From the cell containing the given text, extract its center point as [x, y] coordinate. 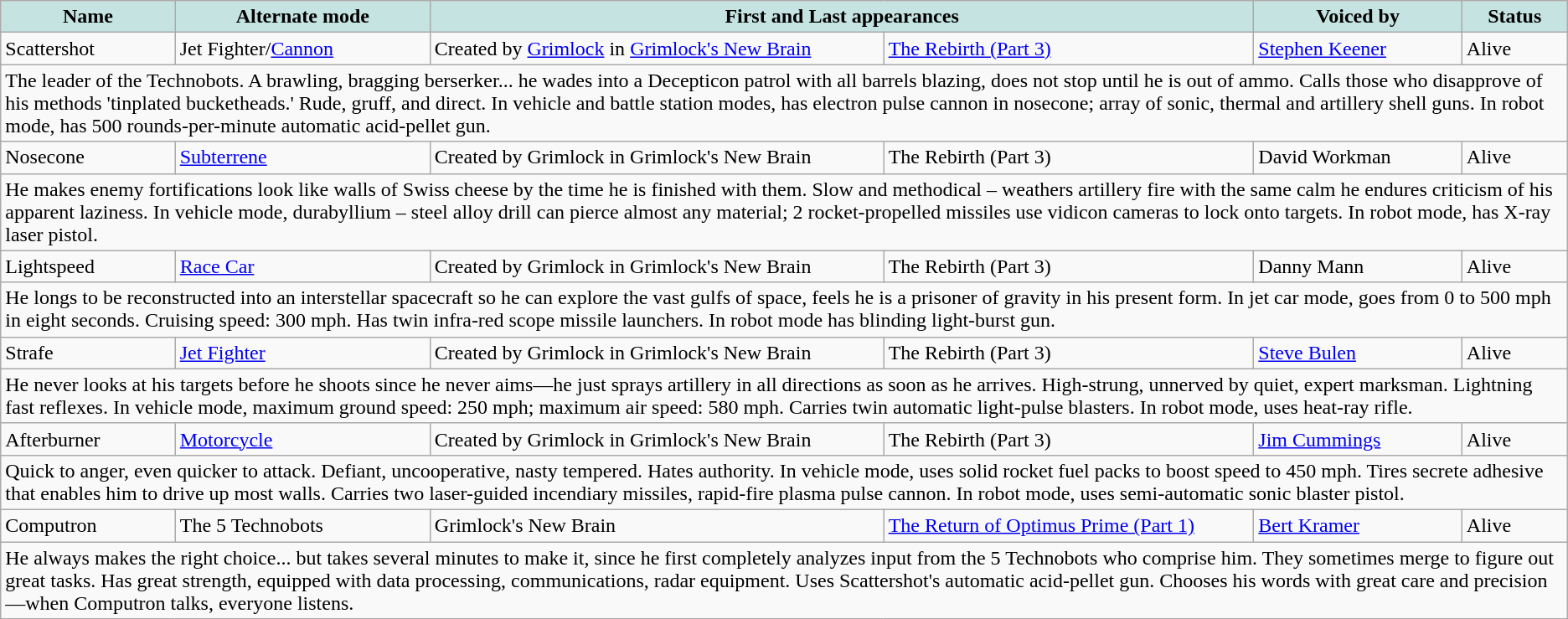
Status [1514, 17]
Jet Fighter [302, 353]
Scattershot [88, 49]
Stephen Keener [1358, 49]
Steve Bulen [1358, 353]
Nosecone [88, 157]
Bert Kramer [1358, 525]
Afterburner [88, 439]
Jim Cummings [1358, 439]
The 5 Technobots [302, 525]
Jet Fighter/Cannon [302, 49]
Strafe [88, 353]
Name [88, 17]
David Workman [1358, 157]
The Return of Optimus Prime (Part 1) [1069, 525]
Motorcycle [302, 439]
Grimlock's New Brain [657, 525]
Subterrene [302, 157]
Voiced by [1358, 17]
Alternate mode [302, 17]
First and Last appearances [842, 17]
Race Car [302, 266]
Danny Mann [1358, 266]
Computron [88, 525]
Lightspeed [88, 266]
